Locate the cell with the specified text and output its [x, y] center coordinate. 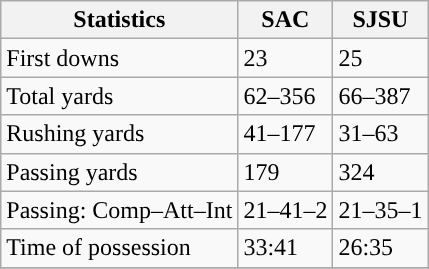
SJSU [380, 20]
21–41–2 [286, 210]
Time of possession [120, 248]
21–35–1 [380, 210]
41–177 [286, 134]
Passing yards [120, 172]
66–387 [380, 96]
31–63 [380, 134]
23 [286, 58]
Statistics [120, 20]
179 [286, 172]
SAC [286, 20]
First downs [120, 58]
26:35 [380, 248]
62–356 [286, 96]
Total yards [120, 96]
33:41 [286, 248]
Rushing yards [120, 134]
25 [380, 58]
324 [380, 172]
Passing: Comp–Att–Int [120, 210]
